Search for the cell housing the specified text and yield its [x, y] center coordinate. 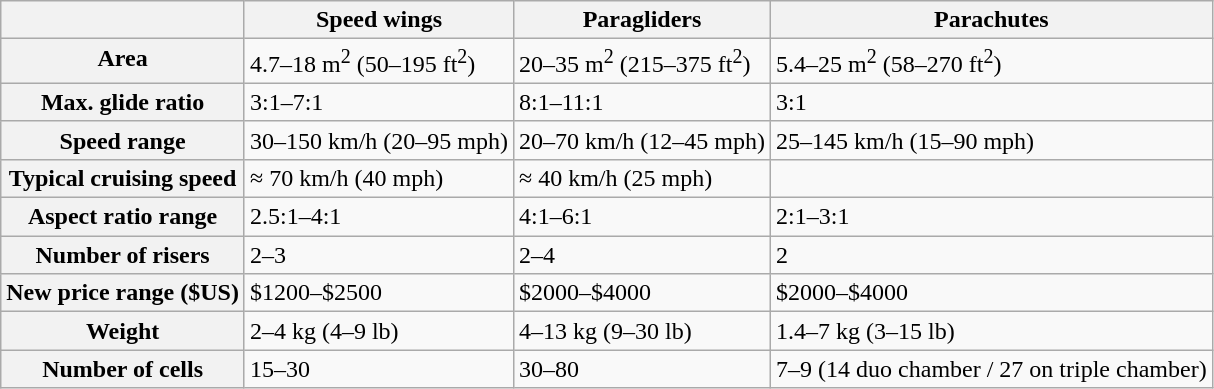
7–9 (14 duo chamber / 27 on triple chamber) [992, 369]
4:1–6:1 [642, 217]
4.7–18 m2 (50–195 ft2) [378, 62]
2–4 [642, 255]
≈ 40 km/h (25 mph) [642, 178]
20–70 km/h (12–45 mph) [642, 140]
Max. glide ratio [123, 102]
≈ 70 km/h (40 mph) [378, 178]
Number of risers [123, 255]
30–80 [642, 369]
8:1–11:1 [642, 102]
20–35 m2 (215–375 ft2) [642, 62]
$1200–$2500 [378, 293]
Paragliders [642, 20]
New price range ($US) [123, 293]
2 [992, 255]
3:1 [992, 102]
Parachutes [992, 20]
Speed wings [378, 20]
30–150 km/h (20–95 mph) [378, 140]
Speed range [123, 140]
2–4 kg (4–9 lb) [378, 331]
2–3 [378, 255]
25–145 km/h (15–90 mph) [992, 140]
Number of cells [123, 369]
2:1–3:1 [992, 217]
1.4–7 kg (3–15 lb) [992, 331]
Area [123, 62]
15–30 [378, 369]
4–13 kg (9–30 lb) [642, 331]
Weight [123, 331]
2.5:1–4:1 [378, 217]
Typical cruising speed [123, 178]
5.4–25 m2 (58–270 ft2) [992, 62]
3:1–7:1 [378, 102]
Aspect ratio range [123, 217]
